Find where the given text appears and provide that cell's center as [X, Y] coordinate. 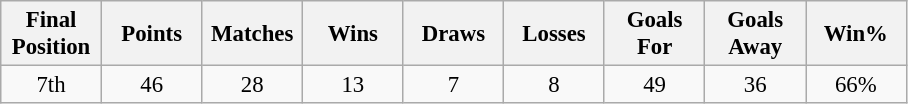
8 [554, 85]
13 [354, 85]
49 [654, 85]
Win% [856, 34]
66% [856, 85]
46 [152, 85]
Matches [252, 34]
Points [152, 34]
7th [52, 85]
Goals Away [756, 34]
Goals For [654, 34]
Losses [554, 34]
28 [252, 85]
7 [454, 85]
Final Position [52, 34]
36 [756, 85]
Draws [454, 34]
Wins [354, 34]
